Determine the (X, Y) coordinate at the center of the cell enclosing the given text.  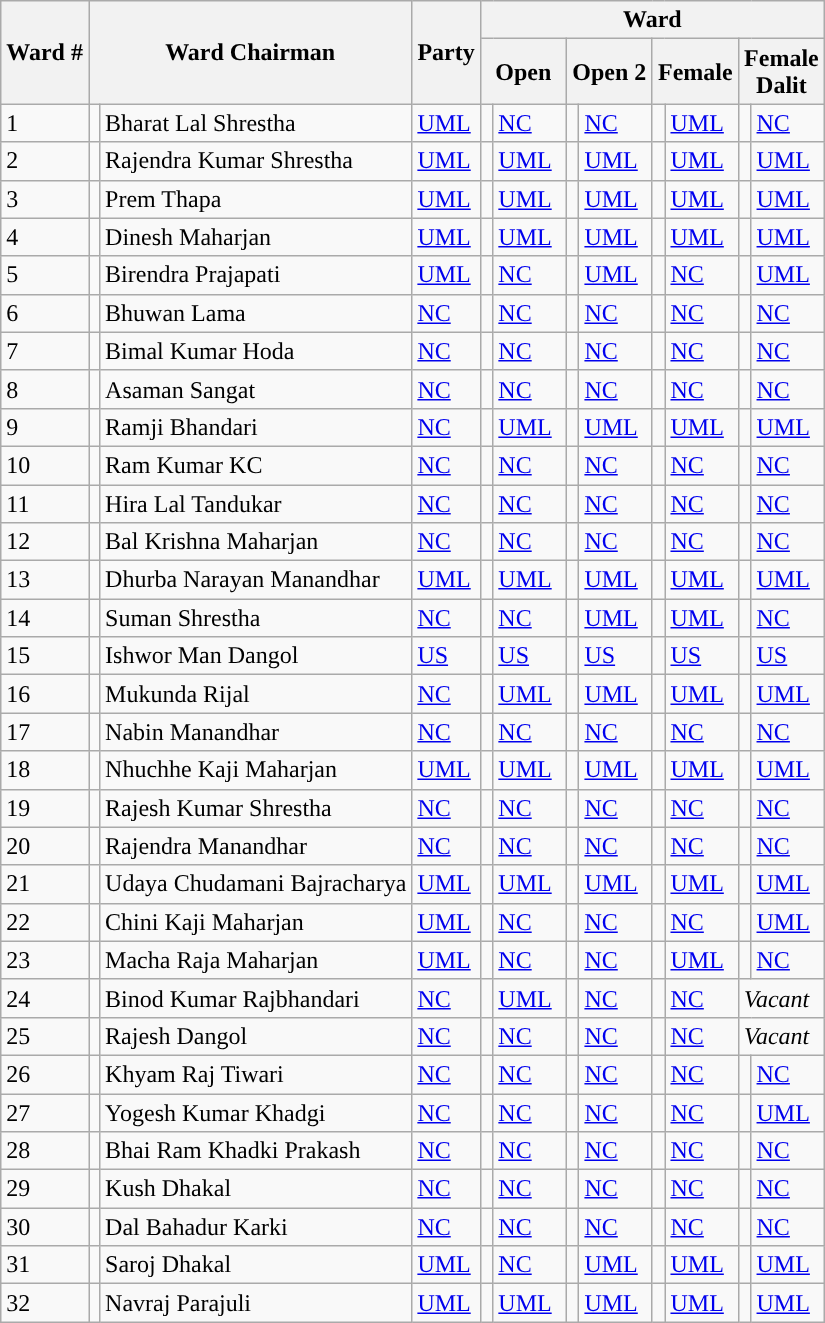
15 (45, 656)
Udaya Chudamani Bajracharya (256, 884)
Ward # (45, 52)
Open 2 (609, 72)
Dinesh Maharjan (256, 237)
Hira Lal Tandukar (256, 503)
Female (695, 72)
27 (45, 1113)
14 (45, 618)
24 (45, 998)
30 (45, 1227)
Prem Thapa (256, 199)
Bhai Ram Khadki Prakash (256, 1151)
10 (45, 465)
Kush Dhakal (256, 1189)
18 (45, 770)
Rajesh Kumar Shrestha (256, 808)
4 (45, 237)
Ward (652, 20)
25 (45, 1036)
Party (446, 52)
Dal Bahadur Karki (256, 1227)
5 (45, 275)
19 (45, 808)
Open (523, 72)
9 (45, 427)
12 (45, 542)
Bhuwan Lama (256, 313)
Female Dalit (781, 72)
1 (45, 123)
28 (45, 1151)
23 (45, 960)
Rajesh Dangol (256, 1036)
Macha Raja Maharjan (256, 960)
Ishwor Man Dangol (256, 656)
8 (45, 389)
22 (45, 922)
6 (45, 313)
21 (45, 884)
16 (45, 694)
13 (45, 580)
Nabin Manandhar (256, 732)
Birendra Prajapati (256, 275)
7 (45, 351)
Dhurba Narayan Manandhar (256, 580)
Ward Chairman (250, 52)
Rajendra Manandhar (256, 846)
Ramji Bhandari (256, 427)
Asaman Sangat (256, 389)
Rajendra Kumar Shrestha (256, 161)
29 (45, 1189)
Khyam Raj Tiwari (256, 1074)
26 (45, 1074)
Bal Krishna Maharjan (256, 542)
Nhuchhe Kaji Maharjan (256, 770)
17 (45, 732)
2 (45, 161)
20 (45, 846)
31 (45, 1265)
32 (45, 1303)
Bimal Kumar Hoda (256, 351)
3 (45, 199)
Yogesh Kumar Khadgi (256, 1113)
Chini Kaji Maharjan (256, 922)
Navraj Parajuli (256, 1303)
11 (45, 503)
Bharat Lal Shrestha (256, 123)
Mukunda Rijal (256, 694)
Binod Kumar Rajbhandari (256, 998)
Suman Shrestha (256, 618)
Saroj Dhakal (256, 1265)
Ram Kumar KC (256, 465)
